Output the [X, Y] coordinate of the center of the cell containing the given text.  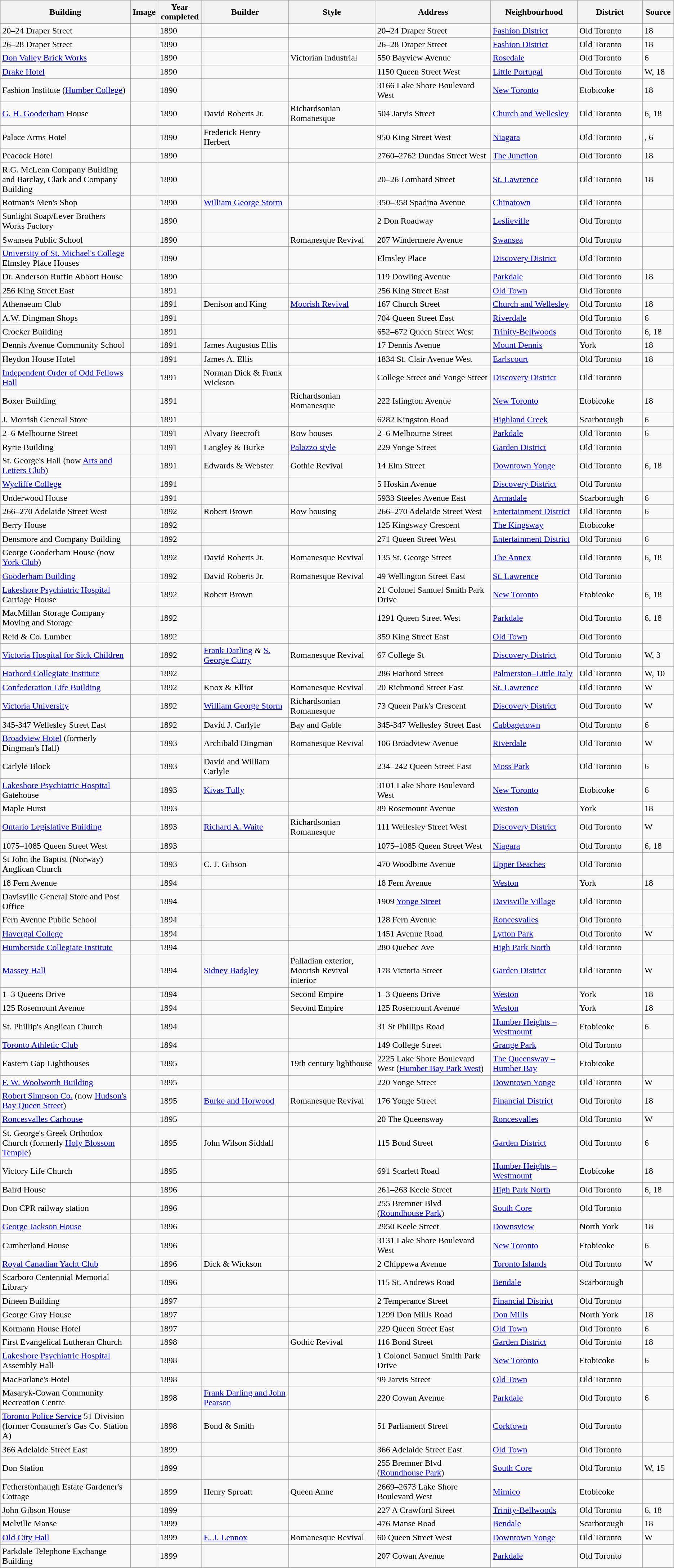
89 Rosemount Avenue [433, 809]
Fashion Institute (Humber College) [66, 90]
Heydon House Hotel [66, 359]
Lakeshore Psychiatric Hospital Carriage House [66, 595]
Henry Sproatt [245, 1491]
The Annex [534, 557]
Bond & Smith [245, 1426]
J. Morrish General Store [66, 419]
1451 Avenue Road [433, 934]
Style [332, 12]
Denison and King [245, 304]
19th century lighthouse [332, 1064]
Toronto Police Service 51 Division (former Consumer's Gas Co. Station A) [66, 1426]
950 King Street West [433, 137]
John Gibson House [66, 1510]
17 Dennis Avenue [433, 345]
Reid & Co. Lumber [66, 637]
111 Wellesley Street West [433, 827]
Maple Hurst [66, 809]
Norman Dick & Frank Wickson [245, 377]
704 Queen Street East [433, 318]
115 Bond Street [433, 1143]
Don CPR railway station [66, 1208]
125 Kingsway Crescent [433, 525]
Queen Anne [332, 1491]
Year completed [180, 12]
350–358 Spadina Avenue [433, 202]
Don Station [66, 1468]
Building [66, 12]
George Jackson House [66, 1227]
652–672 Queen Street West [433, 332]
5 Hoskin Avenue [433, 484]
229 Yonge Street [433, 447]
Cabbagetown [534, 724]
MacFarlane's Hotel [66, 1379]
W, 3 [658, 655]
F. W. Woolworth Building [66, 1082]
Ryrie Building [66, 447]
Davisville Village [534, 902]
14 Elm Street [433, 465]
2950 Keele Street [433, 1227]
20 The Queensway [433, 1119]
First Evangelical Lutheran Church [66, 1342]
Toronto Islands [534, 1264]
286 Harbord Street [433, 674]
Kivas Tully [245, 790]
St. George's Hall (now Arts and Letters Club) [66, 465]
Baird House [66, 1190]
Langley & Burke [245, 447]
Leslieville [534, 221]
St John the Baptist (Norway) Anglican Church [66, 864]
Row housing [332, 512]
Builder [245, 12]
Frederick Henry Herbert [245, 137]
229 Queen Street East [433, 1328]
Davisville General Store and Post Office [66, 902]
178 Victoria Street [433, 971]
Dennis Avenue Community School [66, 345]
1299 Don Mills Road [433, 1315]
Moss Park [534, 766]
Downsview [534, 1227]
Victoria Hospital for Sick Children [66, 655]
1909 Yonge Street [433, 902]
W, 15 [658, 1468]
Rosedale [534, 58]
Ontario Legislative Building [66, 827]
Masaryk-Cowan Community Recreation Centre [66, 1398]
Parkdale Telephone Exchange Building [66, 1556]
691 Scarlett Road [433, 1171]
Massey Hall [66, 971]
Densmore and Company Building [66, 539]
Archibald Dingman [245, 743]
1150 Queen Street West [433, 72]
St. Phillip's Anglican Church [66, 1026]
Harbord Collegiate Institute [66, 674]
207 Windermere Avenue [433, 239]
A.W. Dingman Shops [66, 318]
176 Yonge Street [433, 1101]
49 Wellington Street East [433, 576]
Fetherstonhaugh Estate Gardener's Cottage [66, 1491]
Carlyle Block [66, 766]
Lytton Park [534, 934]
College Street and Yonge Street [433, 377]
Frank Darling & S. George Curry [245, 655]
Bay and Gable [332, 724]
Armadale [534, 498]
Corktown [534, 1426]
261–263 Keele Street [433, 1190]
Confederation Life Building [66, 687]
280 Quebec Ave [433, 947]
Mount Dennis [534, 345]
Address [433, 12]
Broadview Hotel (formerly Dingman's Hall) [66, 743]
Lakeshore Psychiatric Hospital Assembly Hall [66, 1360]
504 Jarvis Street [433, 114]
99 Jarvis Street [433, 1379]
227 A Crawford Street [433, 1510]
E. J. Lennox [245, 1537]
Lakeshore Psychiatric Hospital Gatehouse [66, 790]
George Gray House [66, 1315]
106 Broadview Avenue [433, 743]
Earlscourt [534, 359]
220 Cowan Avenue [433, 1398]
Crocker Building [66, 332]
Elmsley Place [433, 259]
2225 Lake Shore Boulevard West (Humber Bay Park West) [433, 1064]
20 Richmond Street East [433, 687]
Don Valley Brick Works [66, 58]
Toronto Athletic Club [66, 1045]
John Wilson Siddall [245, 1143]
550 Bayview Avenue [433, 58]
C. J. Gibson [245, 864]
Dick & Wickson [245, 1264]
Drake Hotel [66, 72]
Eastern Gap Lighthouses [66, 1064]
Knox & Elliot [245, 687]
207 Cowan Avenue [433, 1556]
31 St Phillips Road [433, 1026]
Kormann House Hotel [66, 1328]
3101 Lake Shore Boulevard West [433, 790]
Frank Darling and John Pearson [245, 1398]
District [610, 12]
Highland Creek [534, 419]
Athenaeum Club [66, 304]
Edwards & Webster [245, 465]
Alvary Beecroft [245, 433]
Robert Simpson Co. (now Hudson's Bay Queen Street) [66, 1101]
James Augustus Ellis [245, 345]
G. H. Gooderham House [66, 114]
Swansea [534, 239]
3166 Lake Shore Boulevard West [433, 90]
Dineen Building [66, 1301]
Palace Arms Hotel [66, 137]
W, 10 [658, 674]
MacMillan Storage Company Moving and Storage [66, 618]
60 Queen Street West [433, 1537]
Royal Canadian Yacht Club [66, 1264]
51 Parliament Street [433, 1426]
470 Woodbine Avenue [433, 864]
R.G. McLean Company Building and Barclay, Clark and Company Building [66, 179]
Row houses [332, 433]
115 St. Andrews Road [433, 1282]
73 Queen Park's Crescent [433, 706]
119 Dowling Avenue [433, 277]
2 Chippewa Avenue [433, 1264]
6282 Kingston Road [433, 419]
Image [144, 12]
Palmerston–Little Italy [534, 674]
3131 Lake Shore Boulevard West [433, 1245]
Palladian exterior, Moorish Revival interior [332, 971]
Sunlight Soap/Lever Brothers Works Factory [66, 221]
21 Colonel Samuel Smith Park Drive [433, 595]
Richard A. Waite [245, 827]
W, 18 [658, 72]
5933 Steeles Avenue East [433, 498]
1291 Queen Street West [433, 618]
David J. Carlyle [245, 724]
Moorish Revival [332, 304]
David and William Carlyle [245, 766]
University of St. Michael's College Elmsley Place Houses [66, 259]
220 Yonge Street [433, 1082]
The Queensway – Humber Bay [534, 1064]
128 Fern Avenue [433, 920]
James A. Ellis [245, 359]
359 King Street East [433, 637]
Little Portugal [534, 72]
1 Colonel Samuel Smith Park Drive [433, 1360]
20–26 Lombard Street [433, 179]
149 College Street [433, 1045]
2 Don Roadway [433, 221]
Don Mills [534, 1315]
Grange Park [534, 1045]
234–242 Queen Street East [433, 766]
Victory Life Church [66, 1171]
1834 St. Clair Avenue West [433, 359]
67 College St [433, 655]
St. George's Greek Orthodox Church (formerly Holy Blossom Temple) [66, 1143]
, 6 [658, 137]
Palazzo style [332, 447]
Cumberland House [66, 1245]
The Junction [534, 156]
Source [658, 12]
Melville Manse [66, 1524]
Victoria University [66, 706]
Burke and Horwood [245, 1101]
2760–2762 Dundas Street West [433, 156]
The Kingsway [534, 525]
167 Church Street [433, 304]
116 Bond Street [433, 1342]
Upper Beaches [534, 864]
Sidney Badgley [245, 971]
Rotman's Men's Shop [66, 202]
476 Manse Road [433, 1524]
Boxer Building [66, 401]
Havergal College [66, 934]
Chinatown [534, 202]
Neighbourhood [534, 12]
Scarboro Centennial Memorial Library [66, 1282]
Independent Order of Odd Fellows Hall [66, 377]
George Gooderham House (now York Club) [66, 557]
Fern Avenue Public School [66, 920]
Humberside Collegiate Institute [66, 947]
2669–2673 Lake Shore Boulevard West [433, 1491]
2 Temperance Street [433, 1301]
Roncesvalles Carhouse [66, 1119]
Dr. Anderson Ruffin Abbott House [66, 277]
Wycliffe College [66, 484]
Swansea Public School [66, 239]
271 Queen Street West [433, 539]
Mimico [534, 1491]
Underwood House [66, 498]
Victorian industrial [332, 58]
Old City Hall [66, 1537]
Berry House [66, 525]
222 Islington Avenue [433, 401]
135 St. George Street [433, 557]
Peacock Hotel [66, 156]
Gooderham Building [66, 576]
